Locate the cell with the specified text and output its [X, Y] center coordinate. 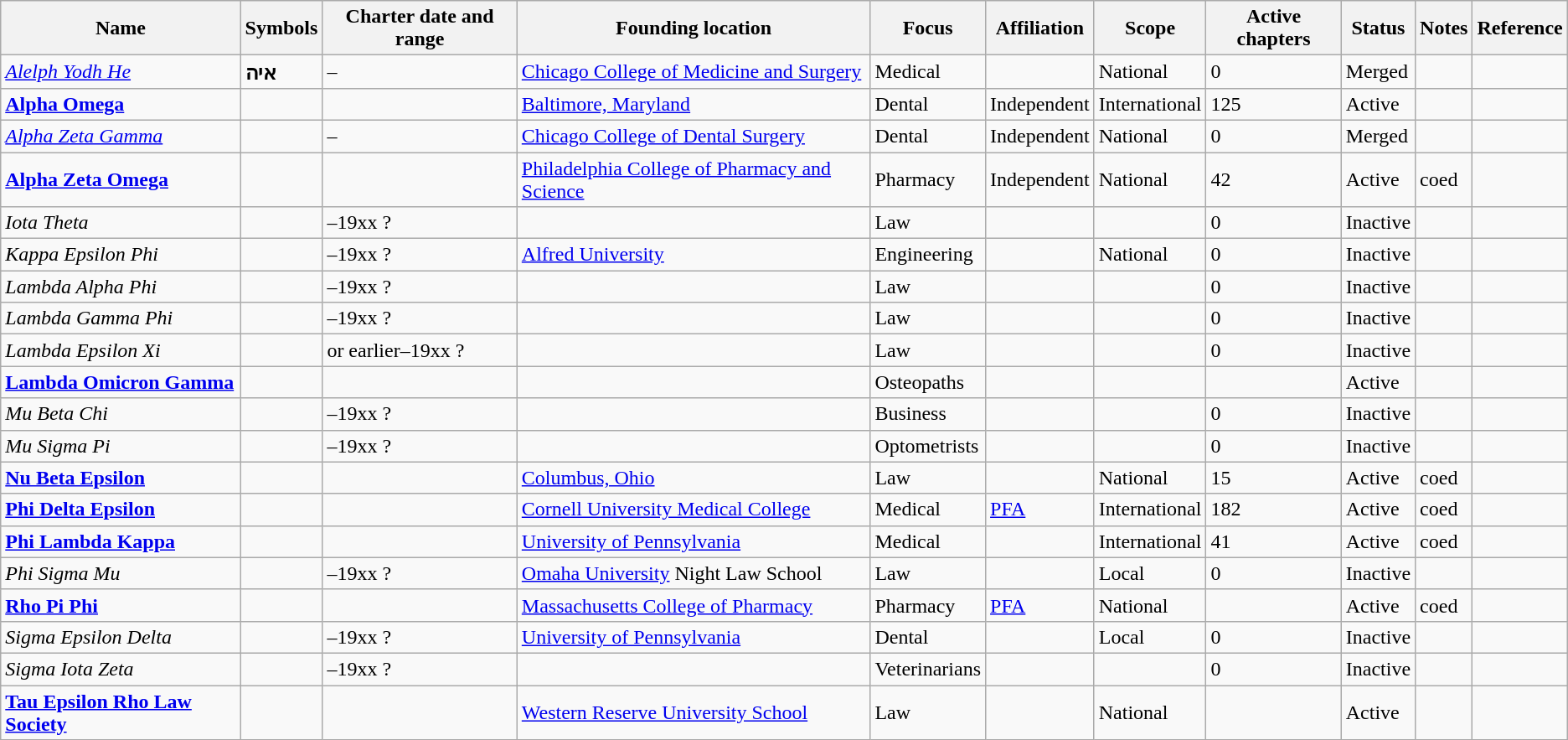
Western Reserve University School [694, 712]
Chicago College of Dental Surgery [694, 136]
Cornell University Medical College [694, 510]
Business [928, 414]
125 [1273, 104]
Phi Lambda Kappa [121, 541]
Founding location [694, 28]
Lambda Alpha Phi [121, 287]
Lambda Omicron Gamma [121, 382]
Status [1378, 28]
Alelph Yodh He [121, 72]
Alfred University [694, 255]
Philadelphia College of Pharmacy and Science [694, 179]
Sigma Epsilon Delta [121, 637]
Alpha Omega [121, 104]
Phi Delta Epsilon [121, 510]
Active chapters [1273, 28]
Notes [1444, 28]
איה [281, 72]
42 [1273, 179]
or earlier–19xx ? [420, 350]
Mu Sigma Pi [121, 446]
Engineering [928, 255]
Lambda Epsilon Xi [121, 350]
Scope [1150, 28]
Affiliation [1040, 28]
Sigma Iota Zeta [121, 669]
Iota Theta [121, 223]
Tau Epsilon Rho Law Society [121, 712]
Kappa Epsilon Phi [121, 255]
Columbus, Ohio [694, 478]
Massachusetts College of Pharmacy [694, 605]
Mu Beta Chi [121, 414]
Osteopaths [928, 382]
Alpha Zeta Gamma [121, 136]
Omaha University Night Law School [694, 573]
Charter date and range [420, 28]
Chicago College of Medicine and Surgery [694, 72]
Rho Pi Phi [121, 605]
Phi Sigma Mu [121, 573]
182 [1273, 510]
Reference [1519, 28]
41 [1273, 541]
Focus [928, 28]
15 [1273, 478]
Baltimore, Maryland [694, 104]
Nu Beta Epsilon [121, 478]
Optometrists [928, 446]
Alpha Zeta Omega [121, 179]
Lambda Gamma Phi [121, 318]
Veterinarians [928, 669]
Name [121, 28]
Symbols [281, 28]
